Extract the [x, y] coordinate from the center of the cell holding the provided text.  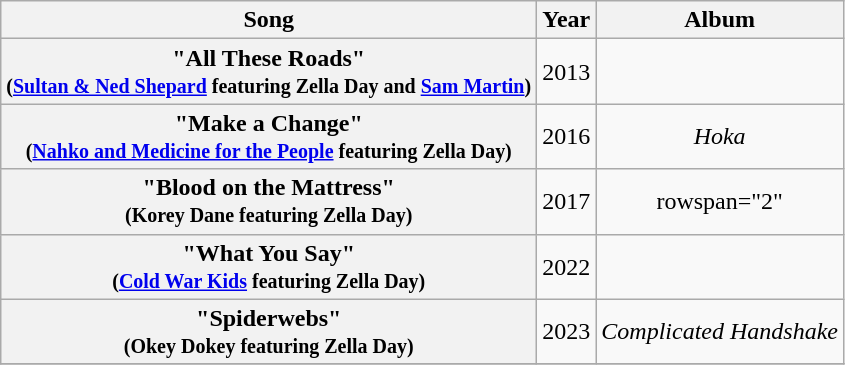
Hoka [720, 136]
"What You Say"(Cold War Kids featuring Zella Day) [269, 266]
2023 [566, 332]
"Blood on the Mattress"(Korey Dane featuring Zella Day) [269, 202]
2022 [566, 266]
2016 [566, 136]
"Make a Change"(Nahko and Medicine for the People featuring Zella Day) [269, 136]
2013 [566, 72]
Year [566, 20]
Song [269, 20]
Album [720, 20]
2017 [566, 202]
rowspan="2" [720, 202]
"Spiderwebs"(Okey Dokey featuring Zella Day) [269, 332]
Complicated Handshake [720, 332]
"All These Roads"(Sultan & Ned Shepard featuring Zella Day and Sam Martin) [269, 72]
